Detect which cell encompasses the target text, then output its [x, y] center coordinate. 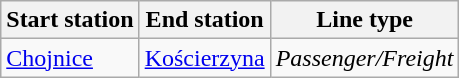
End station [204, 20]
Chojnice [70, 58]
Passenger/Freight [364, 58]
Line type [364, 20]
Kościerzyna [204, 58]
Start station [70, 20]
